Capture the cell that displays the provided text and extract its [x, y] central coordinate. 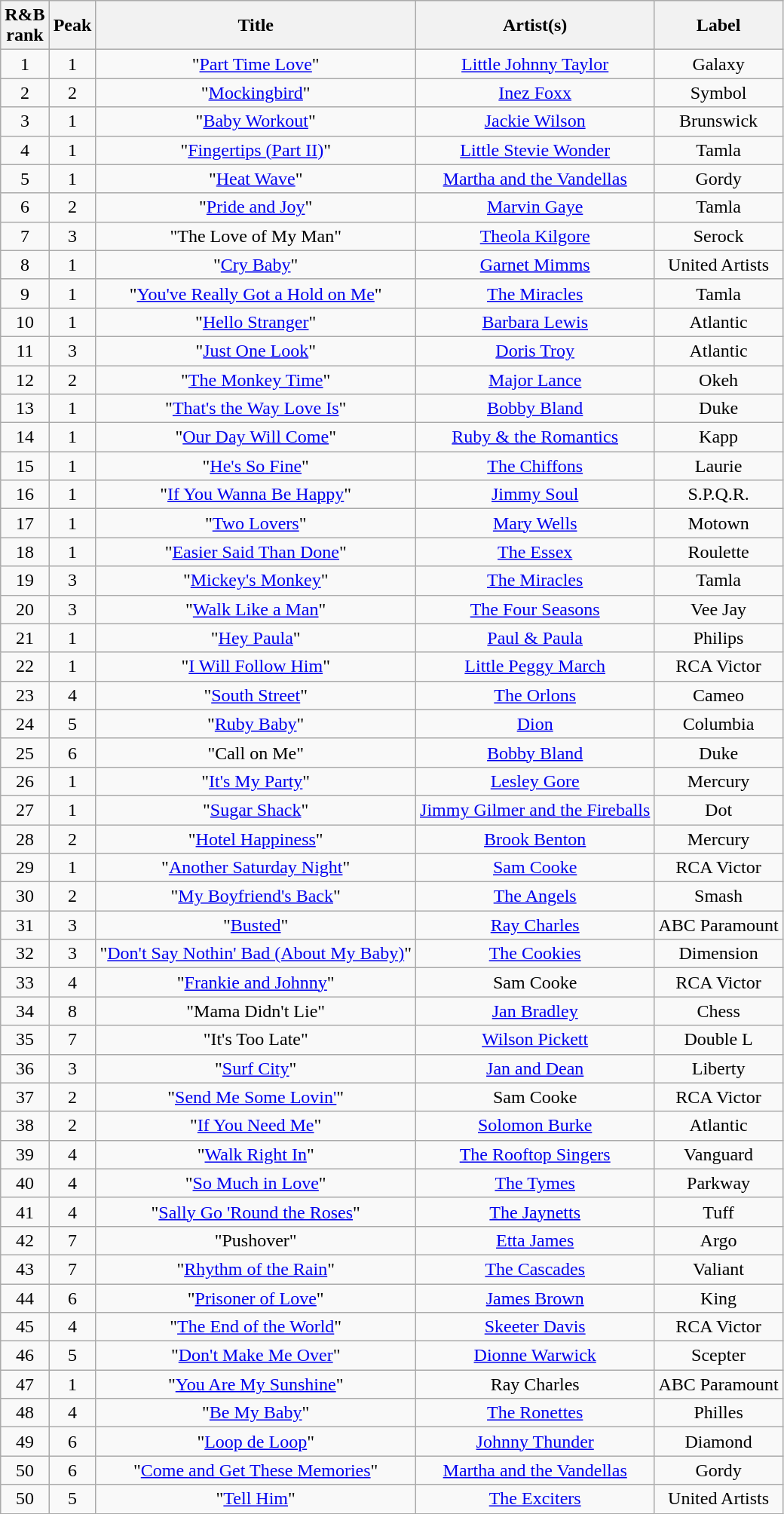
"Two Lovers" [256, 523]
Dion [535, 724]
"Don't Say Nothin' Bad (About My Baby)" [256, 954]
Johnny Thunder [535, 1442]
"Hello Stranger" [256, 322]
"That's the Way Love Is" [256, 409]
James Brown [535, 1298]
27 [25, 810]
Brook Benton [535, 839]
Kapp [718, 437]
25 [25, 752]
Philles [718, 1413]
Argo [718, 1240]
11 [25, 351]
"My Boyfriend's Back" [256, 896]
"Ruby Baby" [256, 724]
Okeh [718, 379]
"He's So Fine" [256, 466]
"Our Day Will Come" [256, 437]
S.P.Q.R. [718, 495]
Smash [718, 896]
Ruby & the Romantics [535, 437]
Vanguard [718, 1154]
Little Peggy March [535, 667]
22 [25, 667]
The Angels [535, 896]
20 [25, 609]
"The End of the World" [256, 1327]
Dionne Warwick [535, 1356]
"Surf City" [256, 1068]
Barbara Lewis [535, 322]
"If You Need Me" [256, 1126]
Garnet Mimms [535, 265]
"Cry Baby" [256, 265]
Wilson Pickett [535, 1040]
"Pushover" [256, 1240]
Roulette [718, 552]
17 [25, 523]
"Loop de Loop" [256, 1442]
Laurie [718, 466]
Little Johnny Taylor [535, 64]
The Jaynetts [535, 1212]
Paul & Paula [535, 638]
46 [25, 1356]
"Walk Right In" [256, 1154]
The Rooftop Singers [535, 1154]
Liberty [718, 1068]
Scepter [718, 1356]
Mary Wells [535, 523]
41 [25, 1212]
Symbol [718, 93]
32 [25, 954]
Title [256, 26]
King [718, 1298]
"Frankie and Johnny" [256, 982]
"Fingertips (Part II)" [256, 150]
"Walk Like a Man" [256, 609]
"The Monkey Time" [256, 379]
The Orlons [535, 695]
"Sally Go 'Round the Roses" [256, 1212]
Jan and Dean [535, 1068]
21 [25, 638]
"So Much in Love" [256, 1183]
Theola Kilgore [535, 236]
Jimmy Soul [535, 495]
"Another Saturday Night" [256, 868]
"I Will Follow Him" [256, 667]
Little Stevie Wonder [535, 150]
Diamond [718, 1442]
35 [25, 1040]
"Tell Him" [256, 1499]
Doris Troy [535, 351]
48 [25, 1413]
The Exciters [535, 1499]
28 [25, 839]
"You've Really Got a Hold on Me" [256, 293]
13 [25, 409]
Inez Foxx [535, 93]
Parkway [718, 1183]
Skeeter Davis [535, 1327]
"You Are My Sunshine" [256, 1384]
"Hotel Happiness" [256, 839]
Etta James [535, 1240]
"Prisoner of Love" [256, 1298]
Jan Bradley [535, 1011]
29 [25, 868]
24 [25, 724]
"Pride and Joy" [256, 207]
18 [25, 552]
Dot [718, 810]
12 [25, 379]
45 [25, 1327]
The Cascades [535, 1269]
"It's Too Late" [256, 1040]
23 [25, 695]
"Hey Paula" [256, 638]
The Cookies [535, 954]
"Busted" [256, 925]
Label [718, 26]
30 [25, 896]
"Sugar Shack" [256, 810]
Columbia [718, 724]
The Essex [535, 552]
43 [25, 1269]
"Mockingbird" [256, 93]
10 [25, 322]
Philips [718, 638]
14 [25, 437]
"Come and Get These Memories" [256, 1470]
Brunswick [718, 121]
Tuff [718, 1212]
Chess [718, 1011]
R&Brank [25, 26]
Dimension [718, 954]
42 [25, 1240]
Peak [72, 26]
"Send Me Some Lovin'" [256, 1097]
"Call on Me" [256, 752]
38 [25, 1126]
The Chiffons [535, 466]
Marvin Gaye [535, 207]
40 [25, 1183]
49 [25, 1442]
39 [25, 1154]
Serock [718, 236]
47 [25, 1384]
37 [25, 1097]
"South Street" [256, 695]
15 [25, 466]
33 [25, 982]
19 [25, 581]
"Heat Wave" [256, 179]
Artist(s) [535, 26]
"The Love of My Man" [256, 236]
The Tymes [535, 1183]
"Rhythm of the Rain" [256, 1269]
Double L [718, 1040]
Motown [718, 523]
Major Lance [535, 379]
"Mickey's Monkey" [256, 581]
44 [25, 1298]
The Ronettes [535, 1413]
"Easier Said Than Done" [256, 552]
"Be My Baby" [256, 1413]
"Mama Didn't Lie" [256, 1011]
Galaxy [718, 64]
31 [25, 925]
Solomon Burke [535, 1126]
Lesley Gore [535, 781]
9 [25, 293]
"Baby Workout" [256, 121]
Jimmy Gilmer and the Fireballs [535, 810]
Valiant [718, 1269]
16 [25, 495]
The Four Seasons [535, 609]
Jackie Wilson [535, 121]
"If You Wanna Be Happy" [256, 495]
"Just One Look" [256, 351]
34 [25, 1011]
"It's My Party" [256, 781]
26 [25, 781]
Vee Jay [718, 609]
"Don't Make Me Over" [256, 1356]
36 [25, 1068]
"Part Time Love" [256, 64]
Cameo [718, 695]
